Extract the [x, y] coordinate from the center of the cell holding the provided text.  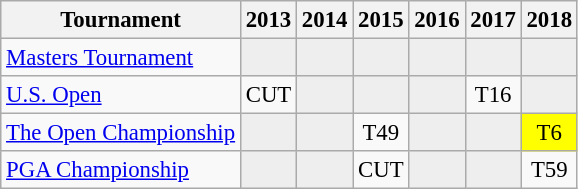
2015 [381, 20]
U.S. Open [121, 95]
T59 [549, 170]
2018 [549, 20]
T16 [493, 95]
T49 [381, 133]
2016 [437, 20]
2013 [268, 20]
The Open Championship [121, 133]
2017 [493, 20]
T6 [549, 133]
2014 [325, 20]
Masters Tournament [121, 58]
PGA Championship [121, 170]
Tournament [121, 20]
